Identify which cell holds the provided text, then report its (X, Y) central coordinate. 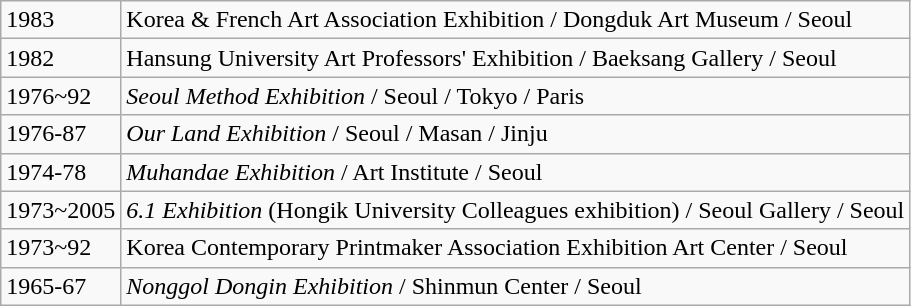
1976-87 (61, 134)
Our Land Exhibition / Seoul / Masan / Jinju (516, 134)
Nonggol Dongin Exhibition / Shinmun Center / Seoul (516, 286)
1974-78 (61, 172)
Muhandae Exhibition / Art Institute / Seoul (516, 172)
1965-67 (61, 286)
Korea Contemporary Printmaker Association Exhibition Art Center / Seoul (516, 248)
1973~2005 (61, 210)
6.1 Exhibition (Hongik University Colleagues exhibition) / Seoul Gallery / Seoul (516, 210)
1976~92 (61, 96)
1983 (61, 20)
Hansung University Art Professors' Exhibition / Baeksang Gallery / Seoul (516, 58)
Korea & French Art Association Exhibition / Dongduk Art Museum / Seoul (516, 20)
1973~92 (61, 248)
Seoul Method Exhibition / Seoul / Tokyo / Paris (516, 96)
1982 (61, 58)
